Provide the (X, Y) coordinate of the cell's center where the given text is located.  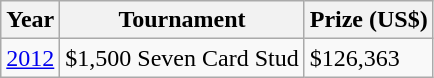
$1,500 Seven Card Stud (182, 58)
$126,363 (368, 58)
2012 (30, 58)
Prize (US$) (368, 20)
Year (30, 20)
Tournament (182, 20)
